For the text-containing cell, return its midpoint in [x, y] coordinate format. 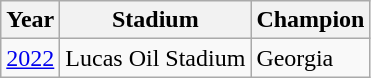
Lucas Oil Stadium [156, 58]
2022 [30, 58]
Year [30, 20]
Champion [310, 20]
Georgia [310, 58]
Stadium [156, 20]
